Search for the cell housing the specified text and yield its (x, y) center coordinate. 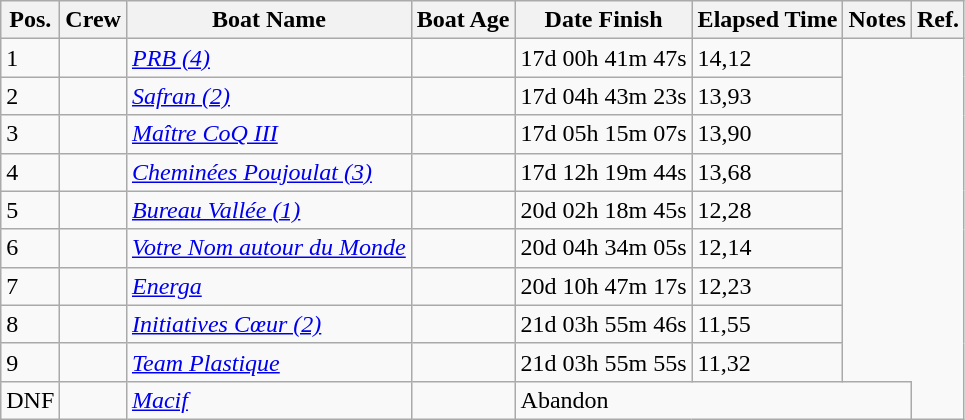
Energa (268, 286)
4 (30, 172)
Notes (877, 20)
12,23 (768, 286)
9 (30, 362)
3 (30, 134)
13,93 (768, 96)
17d 12h 19m 44s (604, 172)
5 (30, 210)
Abandon (713, 400)
17d 00h 41m 47s (604, 58)
13,90 (768, 134)
12,14 (768, 248)
6 (30, 248)
20d 10h 47m 17s (604, 286)
17d 04h 43m 23s (604, 96)
Crew (94, 20)
21d 03h 55m 55s (604, 362)
21d 03h 55m 46s (604, 324)
Boat Name (268, 20)
1 (30, 58)
Bureau Vallée (1) (268, 210)
Votre Nom autour du Monde (268, 248)
Pos. (30, 20)
7 (30, 286)
14,12 (768, 58)
Initiatives Cœur (2) (268, 324)
12,28 (768, 210)
2 (30, 96)
8 (30, 324)
Maître CoQ III (268, 134)
Boat Age (463, 20)
20d 04h 34m 05s (604, 248)
DNF (30, 400)
Safran (2) (268, 96)
Date Finish (604, 20)
20d 02h 18m 45s (604, 210)
Cheminées Poujoulat (3) (268, 172)
17d 05h 15m 07s (604, 134)
PRB (4) (268, 58)
Elapsed Time (768, 20)
13,68 (768, 172)
Macif (268, 400)
Ref. (938, 20)
11,55 (768, 324)
Team Plastique (268, 362)
11,32 (768, 362)
